Return the (x, y) coordinate for the center point of the cell that contains the specified text.  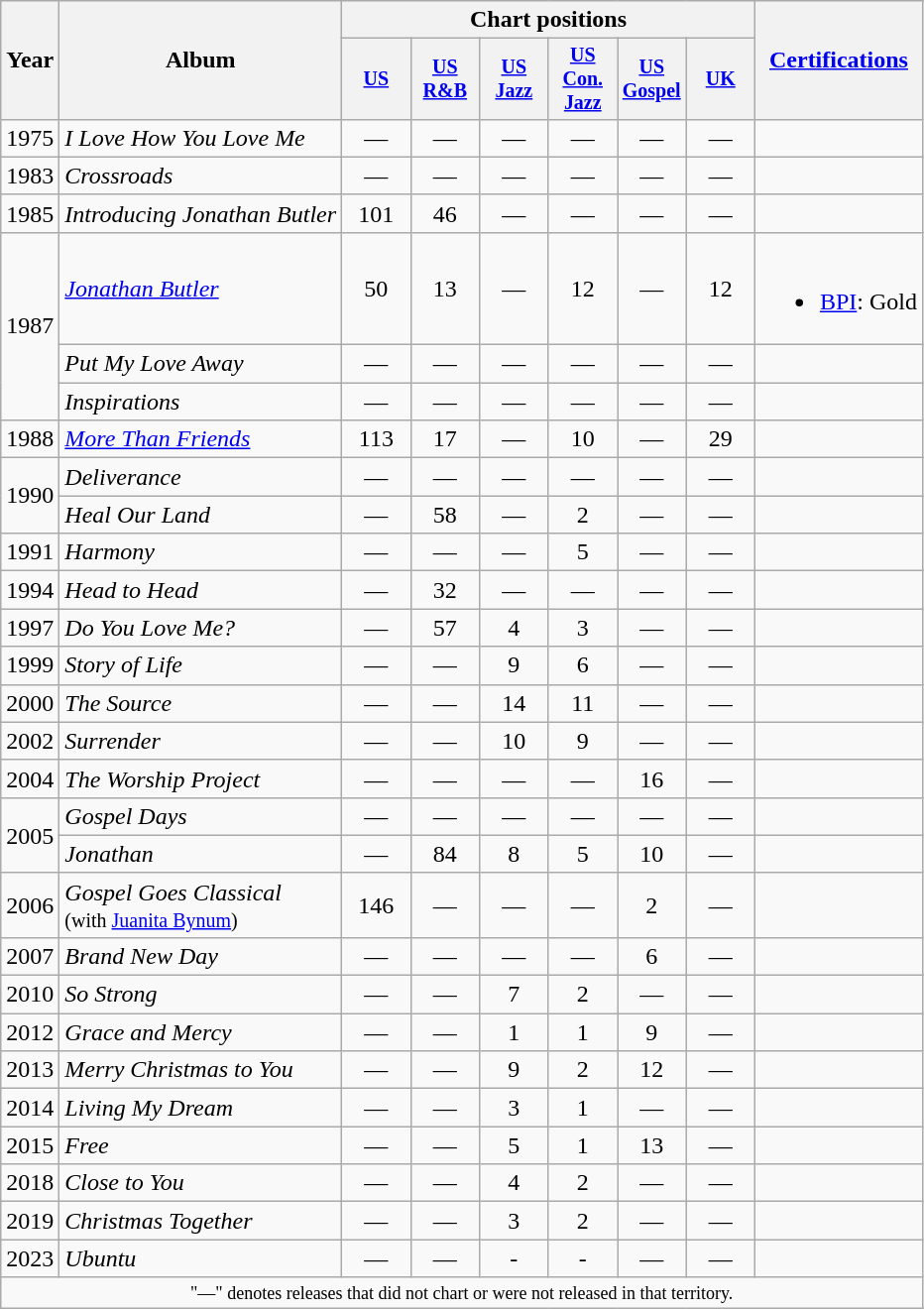
46 (444, 213)
Album (200, 60)
2023 (30, 1258)
2014 (30, 1108)
Inspirations (200, 402)
US Gospel (650, 79)
Merry Christmas to You (200, 1070)
The Worship Project (200, 778)
2005 (30, 835)
2018 (30, 1183)
2013 (30, 1070)
The Source (200, 703)
Introducing Jonathan Butler (200, 213)
Harmony (200, 552)
More Than Friends (200, 439)
11 (583, 703)
2004 (30, 778)
Head to Head (200, 590)
So Strong (200, 995)
Put My Love Away (200, 364)
2007 (30, 956)
29 (720, 439)
Year (30, 60)
US R&B (444, 79)
BPI: Gold (839, 288)
US Con.Jazz (583, 79)
1983 (30, 176)
Christmas Together (200, 1221)
Gospel Goes Classical (with Juanita Bynum) (200, 904)
1990 (30, 496)
1987 (30, 325)
1985 (30, 213)
UK (720, 79)
7 (514, 995)
1988 (30, 439)
8 (514, 854)
Do You Love Me? (200, 628)
Jonathan Butler (200, 288)
Gospel Days (200, 816)
Free (200, 1145)
113 (377, 439)
58 (444, 515)
Deliverance (200, 477)
Certifications (839, 60)
50 (377, 288)
US Jazz (514, 79)
"—" denotes releases that did not chart or were not released in that territory. (462, 1293)
US (377, 79)
1994 (30, 590)
57 (444, 628)
2010 (30, 995)
2006 (30, 904)
Story of Life (200, 665)
Living My Dream (200, 1108)
Ubuntu (200, 1258)
Chart positions (549, 20)
Crossroads (200, 176)
16 (650, 778)
1991 (30, 552)
101 (377, 213)
14 (514, 703)
2019 (30, 1221)
Brand New Day (200, 956)
2015 (30, 1145)
32 (444, 590)
17 (444, 439)
1975 (30, 138)
146 (377, 904)
2000 (30, 703)
Heal Our Land (200, 515)
1997 (30, 628)
2012 (30, 1032)
2002 (30, 741)
Grace and Mercy (200, 1032)
84 (444, 854)
1999 (30, 665)
I Love How You Love Me (200, 138)
Surrender (200, 741)
Close to You (200, 1183)
Jonathan (200, 854)
